For the text-containing cell, return its midpoint in (x, y) coordinate format. 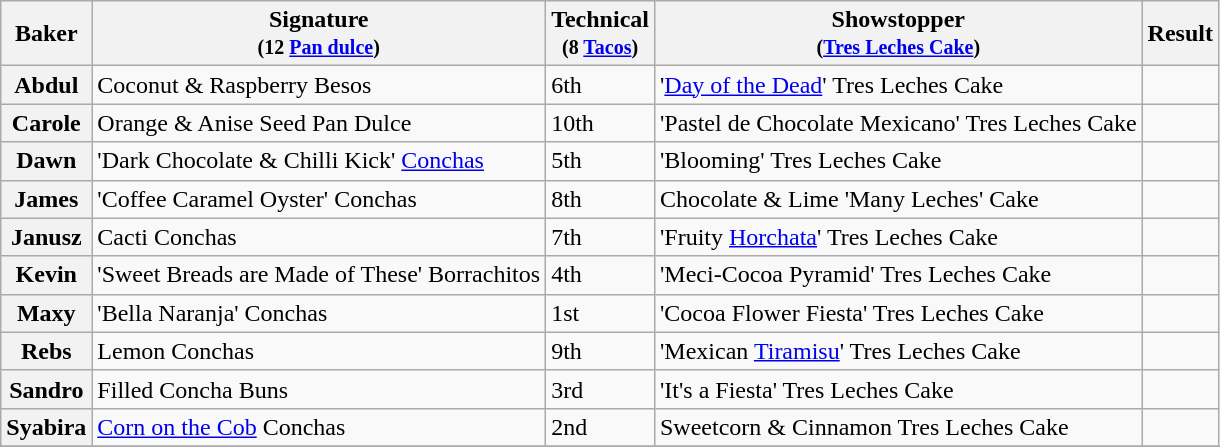
Technical(8 Tacos) (600, 34)
Orange & Anise Seed Pan Dulce (319, 123)
Carole (46, 123)
Maxy (46, 313)
9th (600, 351)
Sandro (46, 389)
Abdul (46, 85)
Showstopper(Tres Leches Cake) (898, 34)
7th (600, 237)
James (46, 199)
'Sweet Breads are Made of These' Borrachitos (319, 275)
Coconut & Raspberry Besos (319, 85)
'Bella Naranja' Conchas (319, 313)
Janusz (46, 237)
'Meci-Cocoa Pyramid' Tres Leches Cake (898, 275)
'Mexican Tiramisu' Tres Leches Cake (898, 351)
2nd (600, 427)
Signature(12 Pan dulce) (319, 34)
Result (1180, 34)
'Dark Chocolate & Chilli Kick' Conchas (319, 161)
Cacti Conchas (319, 237)
'Pastel de Chocolate Mexicano' Tres Leches Cake (898, 123)
Filled Concha Buns (319, 389)
Baker (46, 34)
'Fruity Horchata' Tres Leches Cake (898, 237)
Rebs (46, 351)
4th (600, 275)
1st (600, 313)
'Cocoa Flower Fiesta' Tres Leches Cake (898, 313)
Kevin (46, 275)
6th (600, 85)
'Day of the Dead' Tres Leches Cake (898, 85)
Corn on the Cob Conchas (319, 427)
Sweetcorn & Cinnamon Tres Leches Cake (898, 427)
Lemon Conchas (319, 351)
Syabira (46, 427)
5th (600, 161)
10th (600, 123)
'Coffee Caramel Oyster' Conchas (319, 199)
8th (600, 199)
Dawn (46, 161)
'Blooming' Tres Leches Cake (898, 161)
Chocolate & Lime 'Many Leches' Cake (898, 199)
'It's a Fiesta' Tres Leches Cake (898, 389)
3rd (600, 389)
